Capture the cell that displays the provided text and extract its (X, Y) central coordinate. 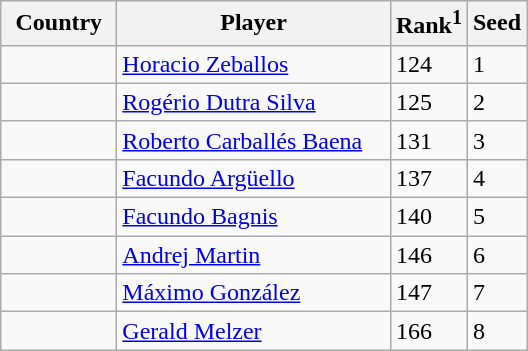
146 (428, 255)
Andrej Martin (254, 255)
124 (428, 64)
Rank1 (428, 24)
2 (496, 102)
137 (428, 178)
Facundo Bagnis (254, 217)
Gerald Melzer (254, 331)
Rogério Dutra Silva (254, 102)
166 (428, 331)
125 (428, 102)
4 (496, 178)
Roberto Carballés Baena (254, 140)
5 (496, 217)
147 (428, 293)
1 (496, 64)
131 (428, 140)
Seed (496, 24)
8 (496, 331)
3 (496, 140)
Country (59, 24)
Horacio Zeballos (254, 64)
Máximo González (254, 293)
Player (254, 24)
6 (496, 255)
7 (496, 293)
Facundo Argüello (254, 178)
140 (428, 217)
